Find where the given text appears and provide that cell's center as [x, y] coordinate. 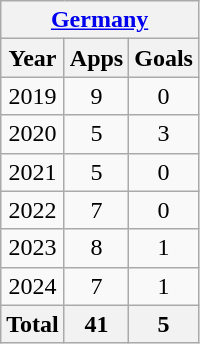
8 [96, 248]
2024 [33, 286]
Germany [100, 20]
2023 [33, 248]
3 [164, 134]
Total [33, 324]
2022 [33, 210]
Year [33, 58]
2019 [33, 96]
41 [96, 324]
Goals [164, 58]
9 [96, 96]
2021 [33, 172]
Apps [96, 58]
2020 [33, 134]
